Extract the (X, Y) coordinate from the center of the cell holding the provided text.  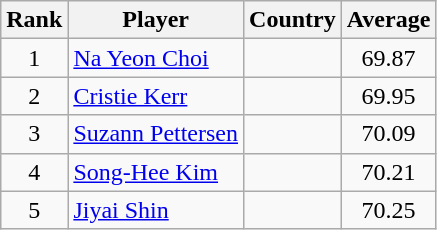
Song-Hee Kim (156, 172)
70.25 (388, 210)
69.95 (388, 96)
70.09 (388, 134)
Jiyai Shin (156, 210)
3 (34, 134)
Na Yeon Choi (156, 58)
5 (34, 210)
4 (34, 172)
Cristie Kerr (156, 96)
69.87 (388, 58)
Average (388, 20)
2 (34, 96)
Player (156, 20)
Suzann Pettersen (156, 134)
Rank (34, 20)
70.21 (388, 172)
1 (34, 58)
Country (293, 20)
